Extract the (x, y) coordinate from the center of the cell holding the provided text.  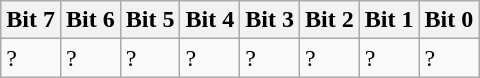
Bit 1 (389, 20)
Bit 7 (31, 20)
Bit 0 (449, 20)
Bit 4 (210, 20)
Bit 6 (90, 20)
Bit 5 (150, 20)
Bit 3 (270, 20)
Bit 2 (329, 20)
